From the cell containing the given text, extract its center point as (x, y) coordinate. 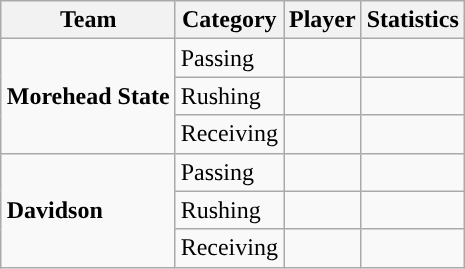
Davidson (88, 210)
Player (323, 20)
Statistics (412, 20)
Morehead State (88, 96)
Category (229, 20)
Team (88, 20)
